Find where the given text appears and provide that cell's center as (X, Y) coordinate. 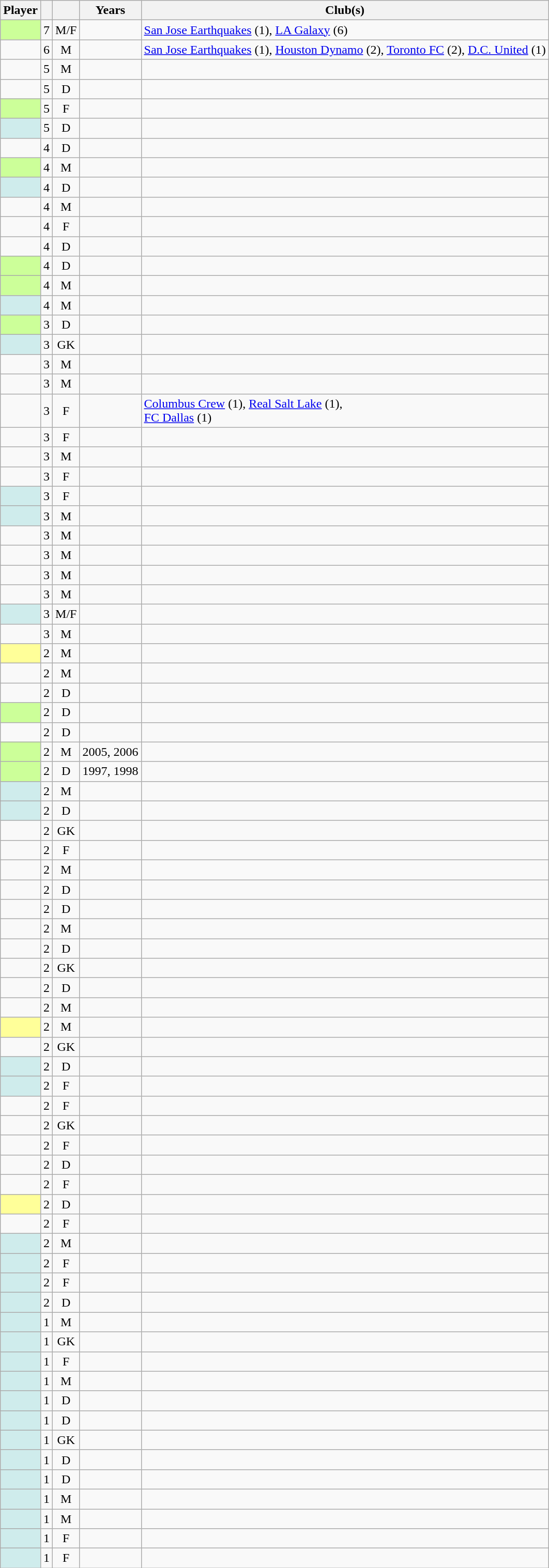
7 (47, 30)
Player (21, 10)
Years (111, 10)
San Jose Earthquakes (1), Houston Dynamo (2), Toronto FC (2), D.C. United (1) (345, 50)
Club(s) (345, 10)
1997, 1998 (111, 771)
2005, 2006 (111, 752)
San Jose Earthquakes (1), LA Galaxy (6) (345, 30)
Columbus Crew (1), Real Salt Lake (1),FC Dallas (1) (345, 410)
6 (47, 50)
